Detect which cell encompasses the target text, then output its [X, Y] center coordinate. 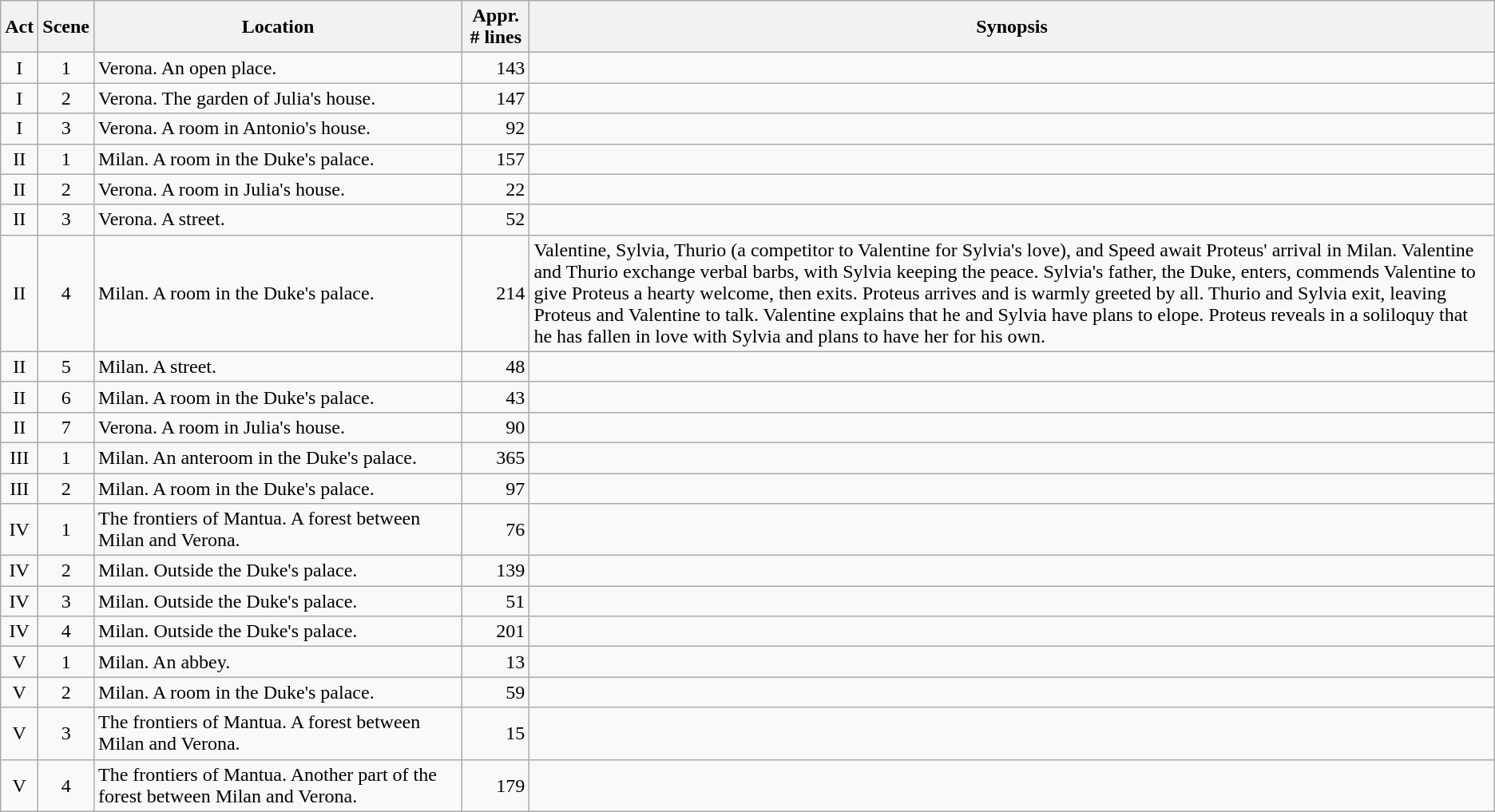
Verona. An open place. [278, 68]
6 [66, 397]
214 [496, 293]
15 [496, 733]
143 [496, 68]
90 [496, 427]
13 [496, 662]
92 [496, 129]
179 [496, 786]
43 [496, 397]
365 [496, 457]
201 [496, 632]
76 [496, 530]
48 [496, 366]
Milan. A street. [278, 366]
157 [496, 159]
7 [66, 427]
59 [496, 692]
22 [496, 189]
Synopsis [1012, 27]
139 [496, 571]
Milan. An abbey. [278, 662]
Verona. The garden of Julia's house. [278, 98]
The frontiers of Mantua. Another part of the forest between Milan and Verona. [278, 786]
Appr. # lines [496, 27]
52 [496, 220]
51 [496, 601]
Milan. An anteroom in the Duke's palace. [278, 457]
Location [278, 27]
Verona. A street. [278, 220]
5 [66, 366]
147 [496, 98]
Act [19, 27]
97 [496, 488]
Scene [66, 27]
Verona. A room in Antonio's house. [278, 129]
